Output the [x, y] coordinate of the center of the cell containing the given text.  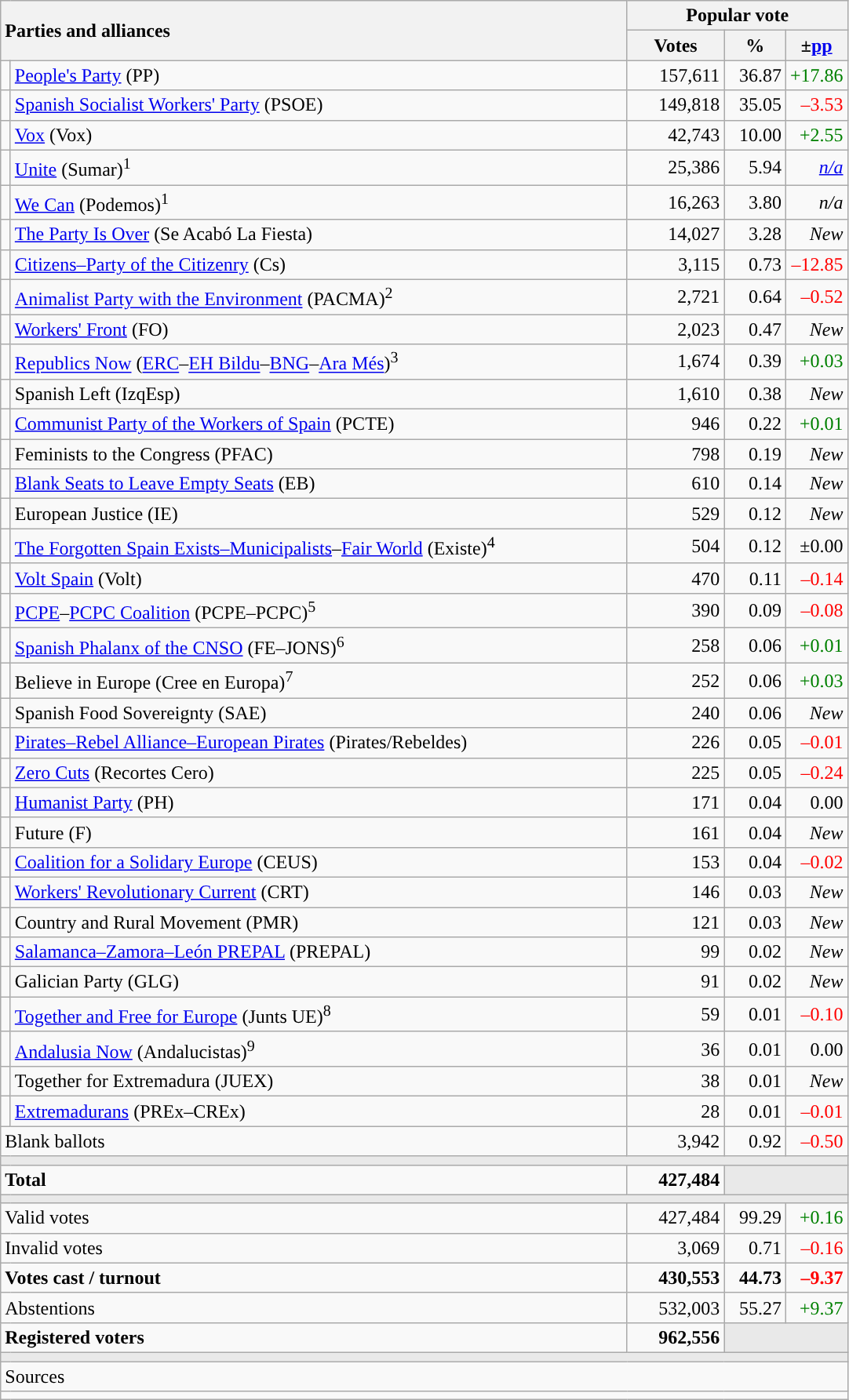
99.29 [755, 1218]
121 [676, 922]
3,115 [676, 264]
Communist Party of the Workers of Spain (PCTE) [319, 424]
36.87 [755, 75]
610 [676, 484]
Blank Seats to Leave Empty Seats (EB) [319, 484]
3.80 [755, 202]
59 [676, 1015]
Spanish Socialist Workers' Party (PSOE) [319, 105]
0.09 [755, 610]
Popular vote [738, 16]
225 [676, 773]
1,610 [676, 394]
+9.37 [816, 1307]
532,003 [676, 1307]
252 [676, 681]
Believe in Europe (Cree en Europa)7 [319, 681]
0.92 [755, 1141]
±0.00 [816, 546]
153 [676, 862]
240 [676, 713]
Animalist Party with the Environment (PACMA)2 [319, 296]
0.14 [755, 484]
% [755, 45]
Spanish Left (IzqEsp) [319, 394]
Total [314, 1180]
2,721 [676, 296]
3,942 [676, 1141]
Feminists to the Congress (PFAC) [319, 454]
42,743 [676, 135]
We Can (Podemos)1 [319, 202]
Valid votes [314, 1218]
–0.08 [816, 610]
Future (F) [319, 832]
Invalid votes [314, 1248]
3.28 [755, 235]
157,611 [676, 75]
–0.10 [816, 1015]
16,263 [676, 202]
149,818 [676, 105]
Pirates–Rebel Alliance–European Pirates (Pirates/Rebeldes) [319, 743]
Citizens–Party of the Citizenry (Cs) [319, 264]
Galician Party (GLG) [319, 982]
171 [676, 802]
–0.02 [816, 862]
–0.50 [816, 1141]
Votes [676, 45]
The Forgotten Spain Exists–Municipalists–Fair World (Existe)4 [319, 546]
5.94 [755, 168]
0.11 [755, 578]
36 [676, 1049]
–0.14 [816, 578]
Extremadurans (PREx–CREx) [319, 1111]
91 [676, 982]
Blank ballots [314, 1141]
Andalusia Now (Andalucistas)9 [319, 1049]
+0.16 [816, 1218]
Parties and alliances [314, 31]
±pp [816, 45]
PCPE–PCPC Coalition (PCPE–PCPC)5 [319, 610]
+17.86 [816, 75]
798 [676, 454]
28 [676, 1111]
470 [676, 578]
25,386 [676, 168]
430,553 [676, 1278]
504 [676, 546]
–12.85 [816, 264]
258 [676, 646]
0.19 [755, 454]
962,556 [676, 1337]
0.22 [755, 424]
0.73 [755, 264]
226 [676, 743]
Registered voters [314, 1337]
99 [676, 952]
Workers' Revolutionary Current (CRT) [319, 892]
Humanist Party (PH) [319, 802]
The Party Is Over (Se Acabó La Fiesta) [319, 235]
Spanish Phalanx of the CNSO (FE–JONS)6 [319, 646]
Sources [424, 1376]
European Justice (IE) [319, 514]
3,069 [676, 1248]
14,027 [676, 235]
Abstentions [314, 1307]
0.71 [755, 1248]
55.27 [755, 1307]
0.38 [755, 394]
People's Party (PP) [319, 75]
Unite (Sumar)1 [319, 168]
0.39 [755, 362]
Volt Spain (Volt) [319, 578]
35.05 [755, 105]
0.64 [755, 296]
–0.16 [816, 1248]
146 [676, 892]
38 [676, 1082]
2,023 [676, 329]
946 [676, 424]
10.00 [755, 135]
44.73 [755, 1278]
529 [676, 514]
–0.24 [816, 773]
1,674 [676, 362]
Together for Extremadura (JUEX) [319, 1082]
Votes cast / turnout [314, 1278]
–0.52 [816, 296]
390 [676, 610]
Coalition for a Solidary Europe (CEUS) [319, 862]
–9.37 [816, 1278]
Republics Now (ERC–EH Bildu–BNG–Ara Més)3 [319, 362]
Zero Cuts (Recortes Cero) [319, 773]
Vox (Vox) [319, 135]
Together and Free for Europe (Junts UE)8 [319, 1015]
Spanish Food Sovereignty (SAE) [319, 713]
–3.53 [816, 105]
+2.55 [816, 135]
0.47 [755, 329]
Salamanca–Zamora–León PREPAL (PREPAL) [319, 952]
Workers' Front (FO) [319, 329]
Country and Rural Movement (PMR) [319, 922]
161 [676, 832]
